Find where the given text appears and provide that cell's center as [X, Y] coordinate. 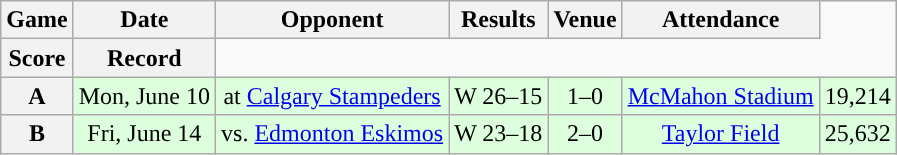
Taylor Field [720, 134]
McMahon Stadium [720, 96]
Attendance [720, 20]
W 23–18 [498, 134]
Fri, June 14 [144, 134]
W 26–15 [498, 96]
2–0 [585, 134]
vs. Edmonton Eskimos [332, 134]
Results [498, 20]
Score [37, 58]
Venue [585, 20]
A [37, 96]
25,632 [858, 134]
Game [37, 20]
Record [144, 58]
B [37, 134]
1–0 [585, 96]
19,214 [858, 96]
Mon, June 10 [144, 96]
at Calgary Stampeders [332, 96]
Opponent [332, 20]
Date [144, 20]
